Search for the cell housing the specified text and yield its (x, y) center coordinate. 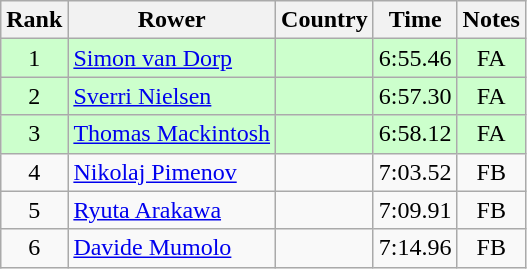
6:58.12 (415, 134)
Country (325, 20)
Thomas Mackintosh (172, 134)
6 (34, 248)
3 (34, 134)
6:57.30 (415, 96)
6:55.46 (415, 58)
7:03.52 (415, 172)
5 (34, 210)
Ryuta Arakawa (172, 210)
Nikolaj Pimenov (172, 172)
Sverri Nielsen (172, 96)
1 (34, 58)
7:14.96 (415, 248)
Simon van Dorp (172, 58)
Time (415, 20)
Davide Mumolo (172, 248)
Rank (34, 20)
Notes (491, 20)
Rower (172, 20)
2 (34, 96)
4 (34, 172)
7:09.91 (415, 210)
